Return the (X, Y) coordinate for the center point of the cell that contains the specified text.  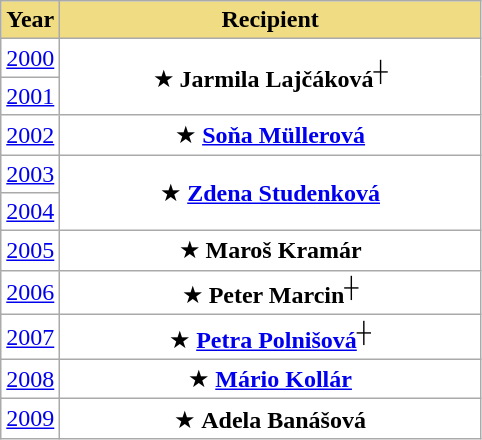
2008 (30, 379)
Year (30, 20)
Recipient (270, 20)
2000 (30, 58)
2005 (30, 251)
★ Mário Kollár (270, 379)
2003 (30, 173)
★ Peter Marcin┼ (270, 292)
2009 (30, 419)
★ Adela Banášová (270, 419)
2004 (30, 212)
2002 (30, 135)
★ Soňa Müllerová (270, 135)
★ Zdena Studenková (270, 192)
★ Jarmila Lajčáková┼ (270, 77)
2001 (30, 96)
★ Maroš Kramár (270, 251)
2006 (30, 292)
2007 (30, 338)
★ Petra Polnišová┼ (270, 338)
